From the cell containing the given text, extract its center point as (x, y) coordinate. 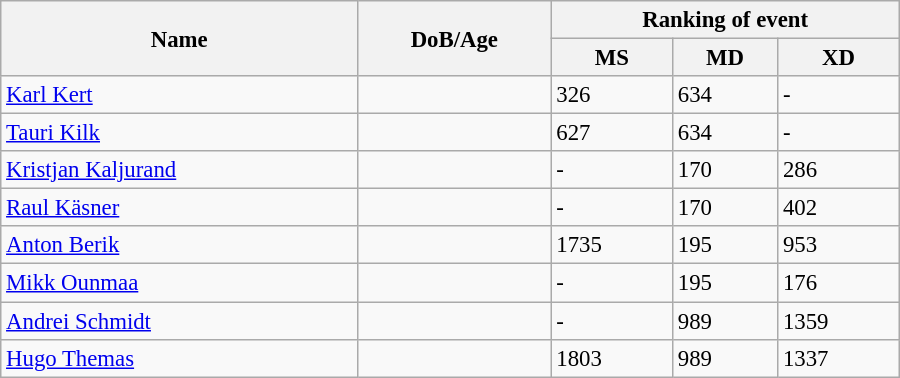
1735 (612, 245)
Kristjan Kaljurand (180, 170)
Andrei Schmidt (180, 321)
Anton Berik (180, 245)
DoB/Age (454, 38)
1359 (839, 321)
MS (612, 58)
326 (612, 95)
Name (180, 38)
Ranking of event (725, 20)
Karl Kert (180, 95)
402 (839, 208)
Mikk Ounmaa (180, 283)
1337 (839, 358)
286 (839, 170)
MD (724, 58)
XD (839, 58)
176 (839, 283)
953 (839, 245)
627 (612, 133)
Raul Käsner (180, 208)
Tauri Kilk (180, 133)
1803 (612, 358)
Hugo Themas (180, 358)
